From the cell containing the given text, extract its center point as (x, y) coordinate. 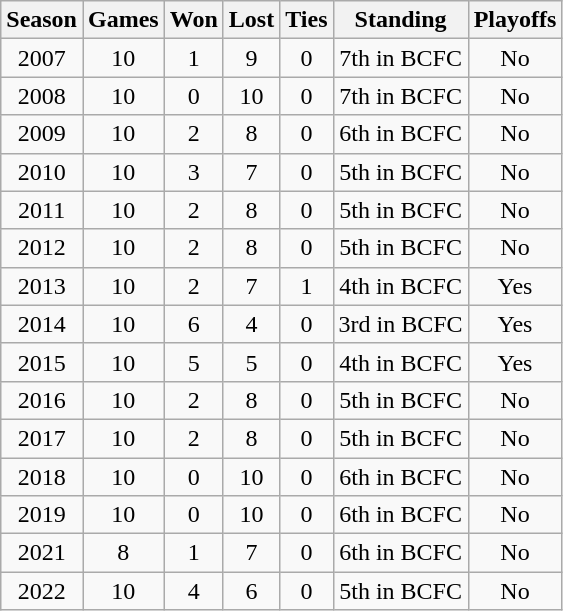
2014 (42, 324)
2022 (42, 591)
Games (123, 20)
Won (194, 20)
2016 (42, 400)
Standing (400, 20)
2007 (42, 58)
Ties (306, 20)
2009 (42, 134)
2018 (42, 477)
Playoffs (515, 20)
2013 (42, 286)
2021 (42, 553)
2019 (42, 515)
2010 (42, 172)
2015 (42, 362)
2008 (42, 96)
2012 (42, 248)
Lost (251, 20)
2017 (42, 438)
3rd in BCFC (400, 324)
2011 (42, 210)
9 (251, 58)
3 (194, 172)
Season (42, 20)
